Provide the [x, y] coordinate of the cell's center where the given text is located.  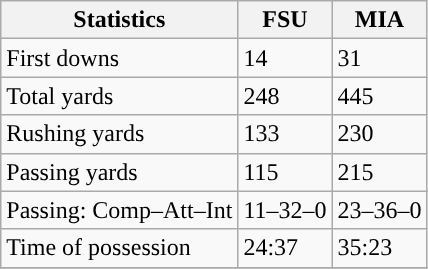
Rushing yards [120, 134]
31 [380, 58]
11–32–0 [285, 210]
Total yards [120, 96]
445 [380, 96]
115 [285, 172]
MIA [380, 20]
Passing yards [120, 172]
248 [285, 96]
24:37 [285, 248]
14 [285, 58]
Time of possession [120, 248]
133 [285, 134]
23–36–0 [380, 210]
215 [380, 172]
FSU [285, 20]
Passing: Comp–Att–Int [120, 210]
230 [380, 134]
35:23 [380, 248]
First downs [120, 58]
Statistics [120, 20]
